For the text-containing cell, return its midpoint in (X, Y) coordinate format. 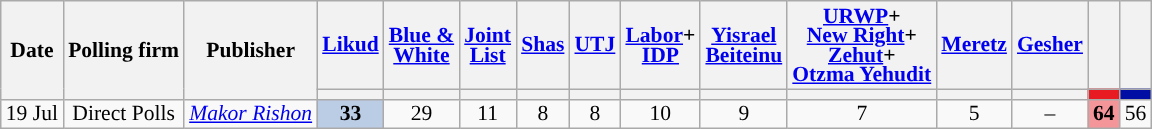
Polling firm (124, 50)
Direct Polls (124, 114)
64 (1104, 114)
29 (422, 114)
Date (32, 50)
Likud (350, 45)
5 (974, 114)
UTJ (594, 45)
33 (350, 114)
19 Jul (32, 114)
Blue &White (422, 45)
Gesher (1050, 45)
Makor Rishon (250, 114)
Meretz (974, 45)
Publisher (250, 50)
YisraelBeiteinu (744, 45)
11 (488, 114)
URWP+New Right+Zehut+Otzma Yehudit (862, 45)
10 (660, 114)
56 (1136, 114)
JointList (488, 45)
9 (744, 114)
Labor+IDP (660, 45)
7 (862, 114)
Shas (542, 45)
– (1050, 114)
